Scan for the cell matching the given text and deliver its (x, y) coordinate at center. 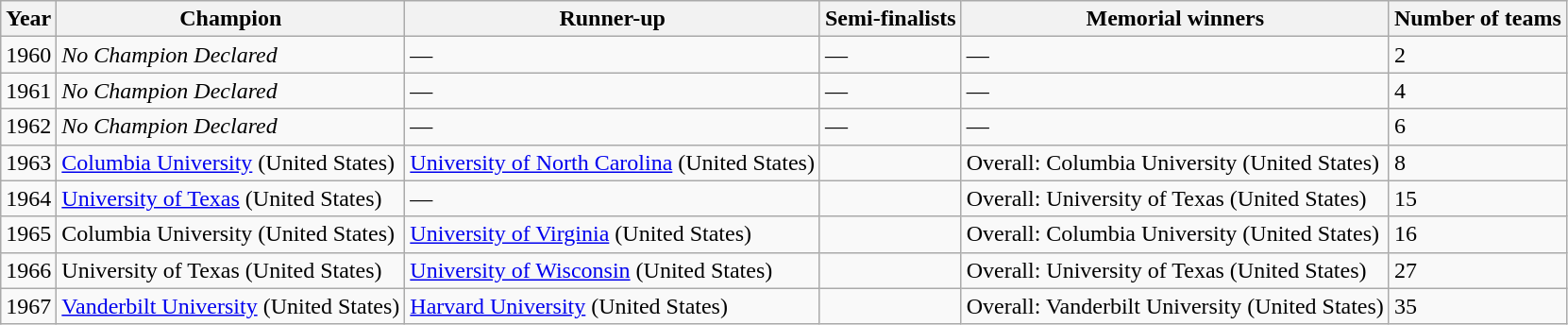
8 (1477, 162)
2 (1477, 55)
Memorial winners (1174, 19)
Year (28, 19)
Semi-finalists (890, 19)
15 (1477, 198)
1960 (28, 55)
35 (1477, 306)
Runner-up (613, 19)
16 (1477, 234)
1961 (28, 91)
6 (1477, 127)
1966 (28, 270)
University of Virginia (United States) (613, 234)
University of North Carolina (United States) (613, 162)
27 (1477, 270)
1964 (28, 198)
Overall: Vanderbilt University (United States) (1174, 306)
1965 (28, 234)
Champion (230, 19)
University of Wisconsin (United States) (613, 270)
Vanderbilt University (United States) (230, 306)
1963 (28, 162)
1967 (28, 306)
4 (1477, 91)
Number of teams (1477, 19)
Harvard University (United States) (613, 306)
1962 (28, 127)
